Return the (x, y) coordinate for the center point of the cell that contains the specified text.  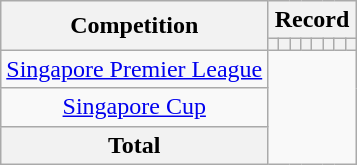
Record (312, 20)
Competition (134, 26)
Total (134, 145)
Singapore Cup (134, 107)
Singapore Premier League (134, 69)
